Pinpoint the cell where the given text exists, returning its (x, y) midpoint coordinate. 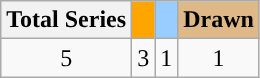
Drawn (219, 20)
5 (66, 58)
3 (144, 58)
Total Series (66, 20)
